Output the (X, Y) coordinate of the center of the cell containing the given text.  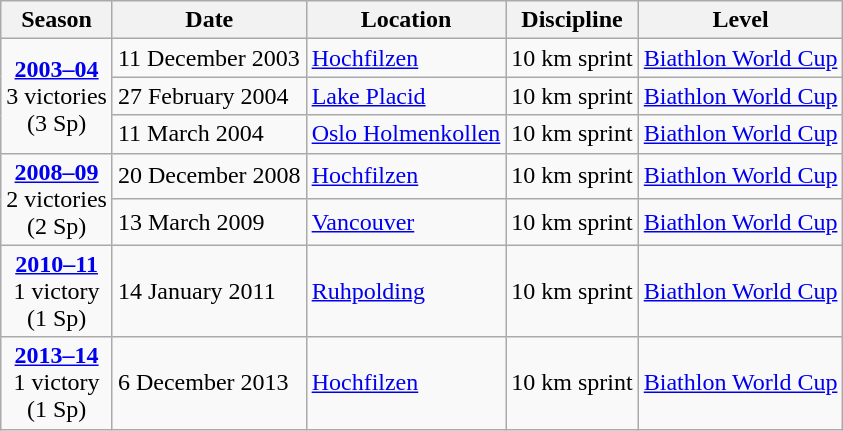
2010–11 1 victory (1 Sp) (57, 291)
6 December 2013 (209, 383)
27 February 2004 (209, 96)
Discipline (572, 20)
Location (406, 20)
Date (209, 20)
Oslo Holmenkollen (406, 134)
Ruhpolding (406, 291)
Lake Placid (406, 96)
Level (740, 20)
14 January 2011 (209, 291)
2003–04 3 victories (3 Sp) (57, 96)
13 March 2009 (209, 222)
20 December 2008 (209, 176)
Vancouver (406, 222)
2008–09 2 victories (2 Sp) (57, 199)
11 March 2004 (209, 134)
Season (57, 20)
11 December 2003 (209, 58)
2013–14 1 victory (1 Sp) (57, 383)
